Output the (X, Y) coordinate of the center of the cell containing the given text.  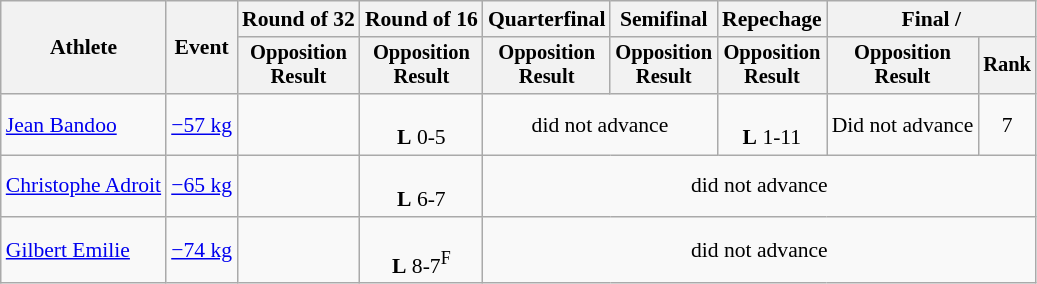
L 8-7F (422, 250)
Final / (932, 19)
Did not advance (903, 124)
Semifinal (664, 19)
Quarterfinal (547, 19)
Gilbert Emilie (84, 250)
Rank (1007, 66)
L 1-11 (772, 124)
Christophe Adroit (84, 186)
Athlete (84, 48)
7 (1007, 124)
−57 kg (202, 124)
Round of 32 (298, 19)
L 0-5 (422, 124)
−74 kg (202, 250)
Round of 16 (422, 19)
Jean Bandoo (84, 124)
L 6-7 (422, 186)
Repechage (772, 19)
Event (202, 48)
−65 kg (202, 186)
